Scan for the cell matching the given text and deliver its [x, y] coordinate at center. 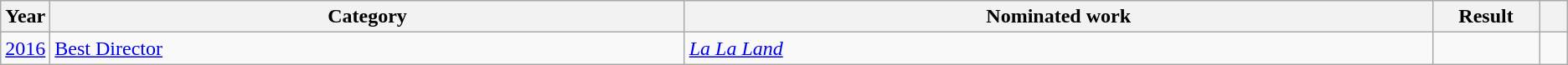
Nominated work [1059, 17]
La La Land [1059, 48]
Category [367, 17]
Year [25, 17]
Result [1486, 17]
2016 [25, 48]
Best Director [367, 48]
